Output the (X, Y) coordinate of the center of the cell containing the given text.  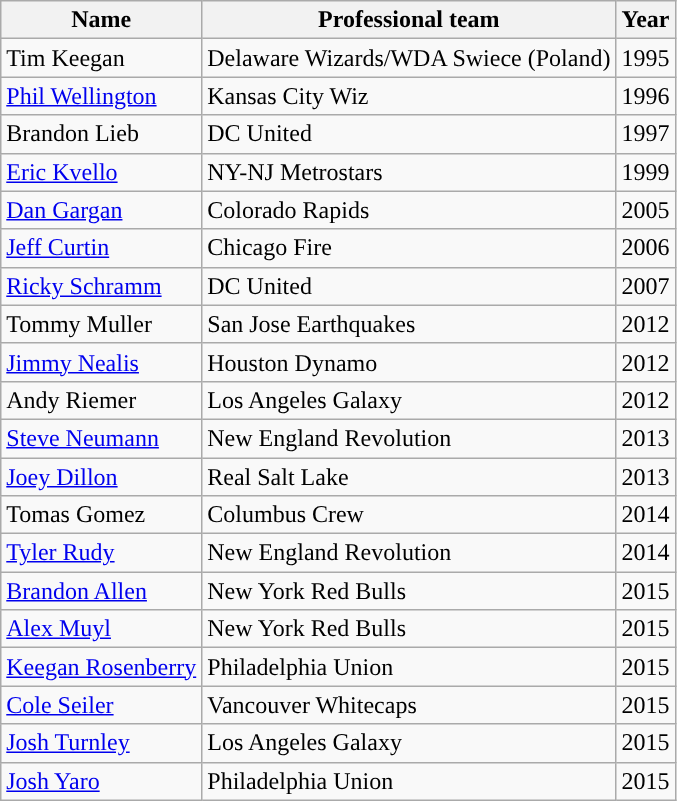
Chicago Fire (409, 248)
Jimmy Nealis (102, 362)
Brandon Allen (102, 591)
Steve Neumann (102, 438)
2005 (646, 210)
Joey Dillon (102, 477)
Jeff Curtin (102, 248)
Name (102, 20)
Tim Keegan (102, 58)
1996 (646, 96)
Colorado Rapids (409, 210)
NY-NJ Metrostars (409, 172)
Phil Wellington (102, 96)
Dan Gargan (102, 210)
Columbus Crew (409, 515)
Brandon Lieb (102, 134)
2006 (646, 248)
San Jose Earthquakes (409, 324)
1995 (646, 58)
Keegan Rosenberry (102, 667)
Delaware Wizards/WDA Swiece (Poland) (409, 58)
Tyler Rudy (102, 553)
Josh Turnley (102, 743)
1999 (646, 172)
Andy Riemer (102, 400)
Tommy Muller (102, 324)
2007 (646, 286)
Kansas City Wiz (409, 96)
Vancouver Whitecaps (409, 705)
Year (646, 20)
Cole Seiler (102, 705)
Real Salt Lake (409, 477)
Josh Yaro (102, 781)
Eric Kvello (102, 172)
Tomas Gomez (102, 515)
Ricky Schramm (102, 286)
Professional team (409, 20)
1997 (646, 134)
Alex Muyl (102, 629)
Houston Dynamo (409, 362)
